Capture the cell that displays the provided text and extract its [x, y] central coordinate. 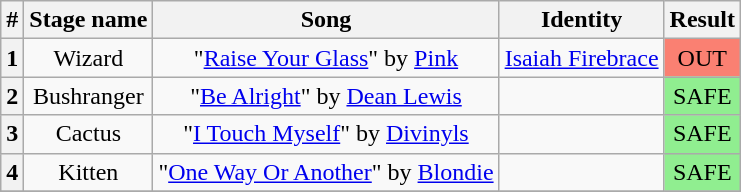
# [12, 20]
Wizard [88, 58]
OUT [702, 58]
Stage name [88, 20]
"One Way Or Another" by Blondie [326, 172]
"I Touch Myself" by Divinyls [326, 134]
Isaiah Firebrace [582, 58]
2 [12, 96]
4 [12, 172]
Kitten [88, 172]
Result [702, 20]
3 [12, 134]
Cactus [88, 134]
Song [326, 20]
1 [12, 58]
"Be Alright" by Dean Lewis [326, 96]
Bushranger [88, 96]
"Raise Your Glass" by Pink [326, 58]
Identity [582, 20]
